Scan for the cell matching the given text and deliver its (x, y) coordinate at center. 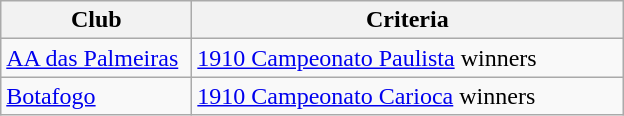
AA das Palmeiras (96, 58)
1910 Campeonato Paulista winners (408, 58)
Botafogo (96, 96)
1910 Campeonato Carioca winners (408, 96)
Club (96, 20)
Criteria (408, 20)
